Extract the (X, Y) coordinate from the center of the cell holding the provided text.  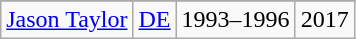
DE (154, 20)
2017 (324, 20)
Jason Taylor (67, 20)
1993–1996 (236, 20)
